For the text-containing cell, return its midpoint in (x, y) coordinate format. 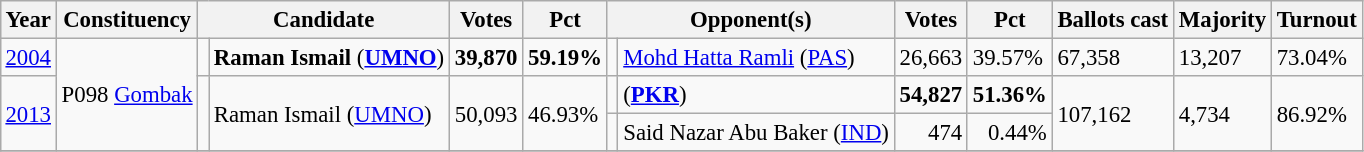
Candidate (324, 20)
Said Nazar Abu Baker (IND) (756, 133)
2004 (28, 57)
73.04% (1316, 57)
Majority (1222, 20)
Opponent(s) (750, 20)
2013 (28, 114)
54,827 (930, 95)
474 (930, 133)
0.44% (1010, 133)
67,358 (1112, 57)
(PKR) (756, 95)
Ballots cast (1112, 20)
Constituency (127, 20)
59.19% (566, 57)
4,734 (1222, 114)
86.92% (1316, 114)
P098 Gombak (127, 94)
46.93% (566, 114)
26,663 (930, 57)
Turnout (1316, 20)
51.36% (1010, 95)
39.57% (1010, 57)
Year (28, 20)
50,093 (486, 114)
107,162 (1112, 114)
39,870 (486, 57)
13,207 (1222, 57)
Mohd Hatta Ramli (PAS) (756, 57)
